Output the [x, y] coordinate of the center of the cell containing the given text.  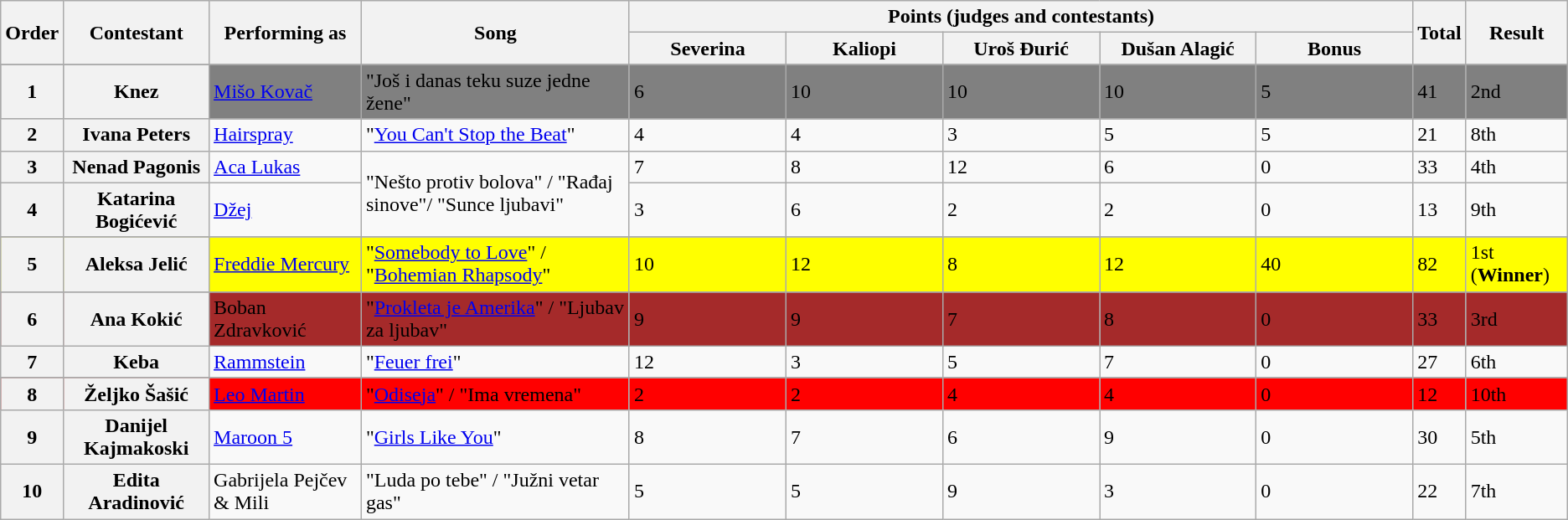
Aca Lukas [286, 167]
"You Can't Stop the Beat" [495, 135]
13 [1440, 209]
Džej [286, 209]
27 [1440, 362]
Bonus [1335, 49]
1st (Winner) [1516, 265]
41 [1440, 92]
"Luda po tebe" / "Južni vetar gas" [495, 491]
Mišo Kovač [286, 92]
10th [1516, 394]
"Somebody to Love" / "Bohemian Rhapsody" [495, 265]
2nd [1516, 92]
6th [1516, 362]
40 [1335, 265]
9th [1516, 209]
Ivana Peters [137, 135]
Order [32, 33]
Song [495, 33]
3rd [1516, 318]
Points (judges and contestants) [1020, 17]
"Još i danas teku suze jedne žene" [495, 92]
Knez [137, 92]
1 [32, 92]
Freddie Mercury [286, 265]
Kaliopi [864, 49]
Result [1516, 33]
21 [1440, 135]
Keba [137, 362]
7th [1516, 491]
8th [1516, 135]
22 [1440, 491]
Edita Aradinović [137, 491]
30 [1440, 437]
"Prokleta je Amerika" / "Ljubav za ljubav" [495, 318]
Dušan Alagić [1178, 49]
Uroš Đurić [1022, 49]
Rammstein [286, 362]
5th [1516, 437]
Contestant [137, 33]
Hairspray [286, 135]
"Feuer frei" [495, 362]
Nenad Pagonis [137, 167]
"Odiseja" / "Ima vremena" [495, 394]
Danijel Kajmakoski [137, 437]
Aleksa Jelić [137, 265]
Total [1440, 33]
Katarina Bogićević [137, 209]
Ana Kokić [137, 318]
Željko Šašić [137, 394]
82 [1440, 265]
"Girls Like You" [495, 437]
Severina [707, 49]
Boban Zdravković [286, 318]
Gabrijela Pejčev & Mili [286, 491]
Maroon 5 [286, 437]
Performing as [286, 33]
4th [1516, 167]
"Nešto protiv bolova" / "Rađaj sinove"/ "Sunce ljubavi" [495, 194]
Leo Martin [286, 394]
